Locate the cell with the specified text and output its (X, Y) center coordinate. 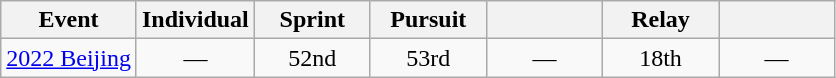
Pursuit (428, 20)
53rd (428, 58)
2022 Beijing (69, 58)
Individual (195, 20)
52nd (312, 58)
18th (660, 58)
Sprint (312, 20)
Relay (660, 20)
Event (69, 20)
